Provide the [x, y] coordinate of the cell's center where the given text is located.  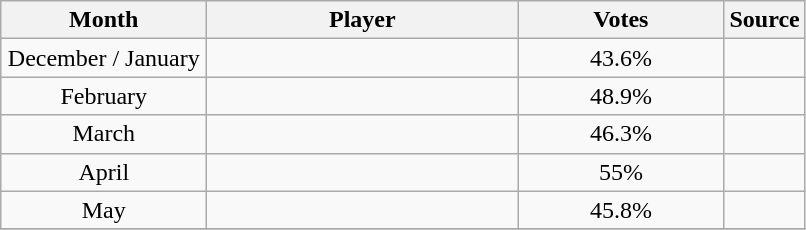
45.8% [621, 210]
March [104, 134]
April [104, 172]
Source [764, 20]
55% [621, 172]
Month [104, 20]
Player [362, 20]
48.9% [621, 96]
46.3% [621, 134]
December / January [104, 58]
February [104, 96]
43.6% [621, 58]
May [104, 210]
Votes [621, 20]
